Determine the (x, y) coordinate at the center of the cell enclosing the given text.  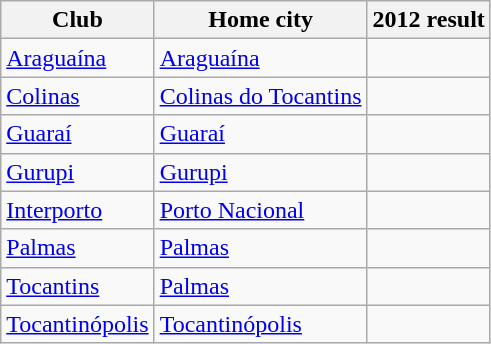
Colinas (78, 96)
Interporto (78, 210)
2012 result (428, 20)
Tocantins (78, 286)
Porto Nacional (260, 210)
Club (78, 20)
Colinas do Tocantins (260, 96)
Home city (260, 20)
